Output the (x, y) coordinate of the center of the cell containing the given text.  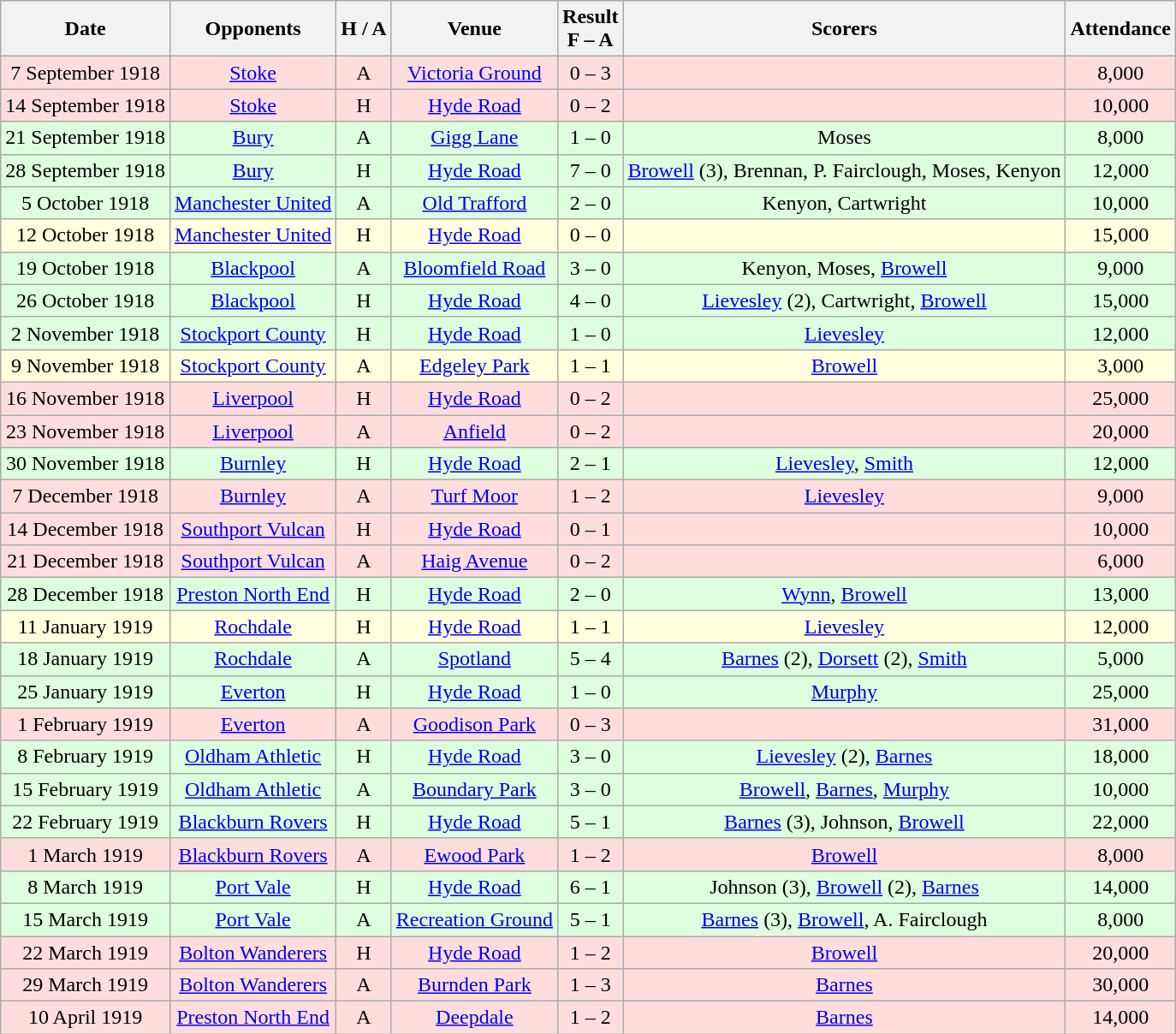
0 – 0 (591, 235)
ResultF – A (591, 29)
2 – 1 (591, 464)
Scorers (844, 29)
14 September 1918 (86, 105)
21 September 1918 (86, 138)
1 March 1919 (86, 854)
H / A (364, 29)
Gigg Lane (474, 138)
Victoria Ground (474, 73)
22,000 (1120, 822)
31,000 (1120, 724)
15 February 1919 (86, 789)
Edgeley Park (474, 365)
Haig Avenue (474, 562)
8 March 1919 (86, 887)
14 December 1918 (86, 529)
Moses (844, 138)
Boundary Park (474, 789)
4 – 0 (591, 300)
15 March 1919 (86, 919)
Anfield (474, 431)
Spotland (474, 659)
Browell, Barnes, Murphy (844, 789)
22 March 1919 (86, 953)
Old Trafford (474, 203)
Barnes (3), Johnson, Browell (844, 822)
28 September 1918 (86, 170)
Goodison Park (474, 724)
5 October 1918 (86, 203)
5,000 (1120, 659)
Recreation Ground (474, 919)
Barnes (3), Browell, A. Fairclough (844, 919)
Kenyon, Moses, Browell (844, 268)
0 – 1 (591, 529)
1 – 3 (591, 985)
19 October 1918 (86, 268)
8 February 1919 (86, 757)
Lievesley (2), Barnes (844, 757)
5 – 4 (591, 659)
1 February 1919 (86, 724)
Attendance (1120, 29)
6,000 (1120, 562)
2 November 1918 (86, 333)
Opponents (252, 29)
Johnson (3), Browell (2), Barnes (844, 887)
Venue (474, 29)
Browell (3), Brennan, P. Fairclough, Moses, Kenyon (844, 170)
Date (86, 29)
Burnden Park (474, 985)
Deepdale (474, 1018)
Barnes (2), Dorsett (2), Smith (844, 659)
3,000 (1120, 365)
25 January 1919 (86, 692)
16 November 1918 (86, 398)
11 January 1919 (86, 627)
7 – 0 (591, 170)
Wynn, Browell (844, 594)
Ewood Park (474, 854)
7 September 1918 (86, 73)
22 February 1919 (86, 822)
6 – 1 (591, 887)
Kenyon, Cartwright (844, 203)
28 December 1918 (86, 594)
30,000 (1120, 985)
30 November 1918 (86, 464)
21 December 1918 (86, 562)
23 November 1918 (86, 431)
7 December 1918 (86, 496)
13,000 (1120, 594)
Bloomfield Road (474, 268)
29 March 1919 (86, 985)
Lievesley (2), Cartwright, Browell (844, 300)
Turf Moor (474, 496)
12 October 1918 (86, 235)
18,000 (1120, 757)
9 November 1918 (86, 365)
Lievesley, Smith (844, 464)
18 January 1919 (86, 659)
10 April 1919 (86, 1018)
Murphy (844, 692)
26 October 1918 (86, 300)
